Find where the given text appears and provide that cell's center as [X, Y] coordinate. 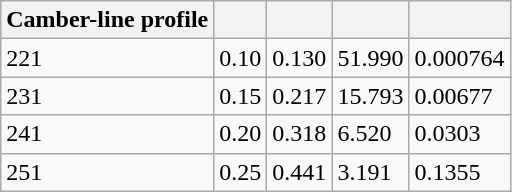
0.1355 [460, 172]
0.25 [240, 172]
0.130 [300, 58]
51.990 [370, 58]
15.793 [370, 96]
0.217 [300, 96]
0.0303 [460, 134]
0.10 [240, 58]
0.318 [300, 134]
231 [108, 96]
0.441 [300, 172]
0.00677 [460, 96]
6.520 [370, 134]
241 [108, 134]
3.191 [370, 172]
0.20 [240, 134]
221 [108, 58]
0.15 [240, 96]
Camber-line profile [108, 20]
0.000764 [460, 58]
251 [108, 172]
